Detect which cell encompasses the target text, then output its [X, Y] center coordinate. 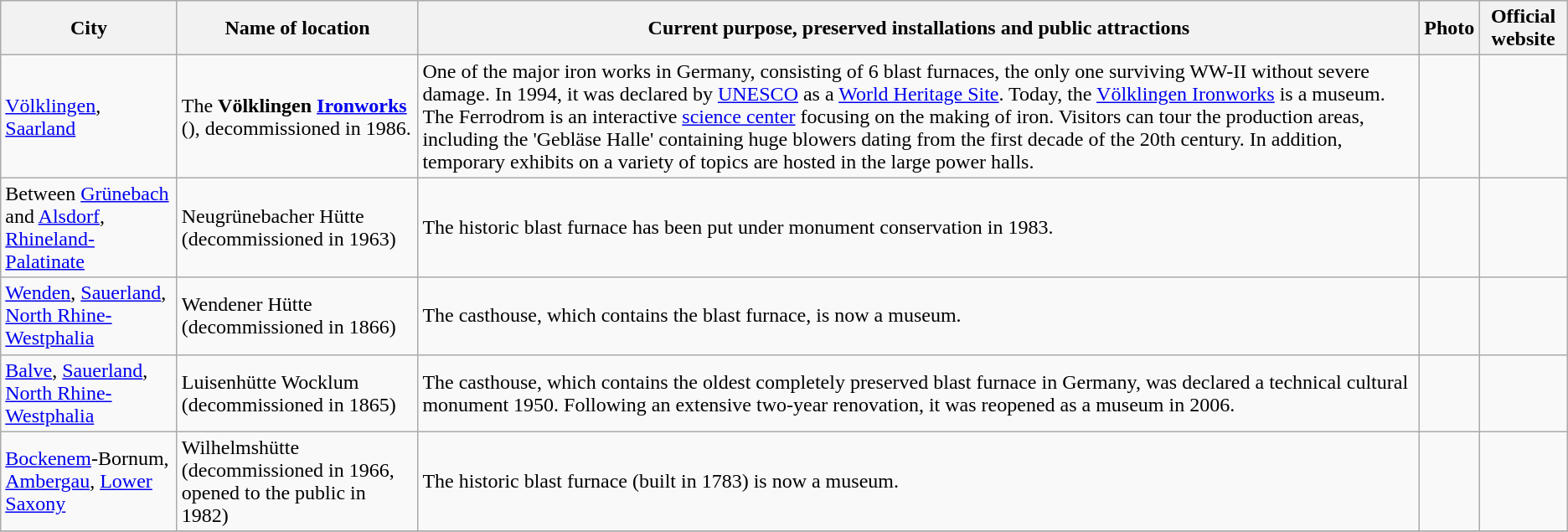
The historic blast furnace (built in 1783) is now a museum. [919, 481]
Luisenhütte Wocklum (decommissioned in 1865) [297, 393]
Current purpose, preserved installations and public attractions [919, 28]
Wenden, Sauerland, North Rhine-Westphalia [89, 316]
Balve, Sauerland, North Rhine-Westphalia [89, 393]
Völklingen, Saarland [89, 116]
The casthouse, which contains the blast furnace, is now a museum. [919, 316]
Photo [1449, 28]
City [89, 28]
Wilhelmshütte (decommissioned in 1966, opened to the public in 1982) [297, 481]
The Völklingen Ironworks (), decommissioned in 1986. [297, 116]
Official website [1523, 28]
Wendener Hütte (decommissioned in 1866) [297, 316]
The historic blast furnace has been put under monument conservation in 1983. [919, 228]
Neugrünebacher Hütte (decommissioned in 1963) [297, 228]
Bockenem-Bornum, Ambergau, Lower Saxony [89, 481]
Between Grünebach and Alsdorf, Rhineland-Palatinate [89, 228]
Name of location [297, 28]
